Provide the (x, y) coordinate of the cell's center where the given text is located.  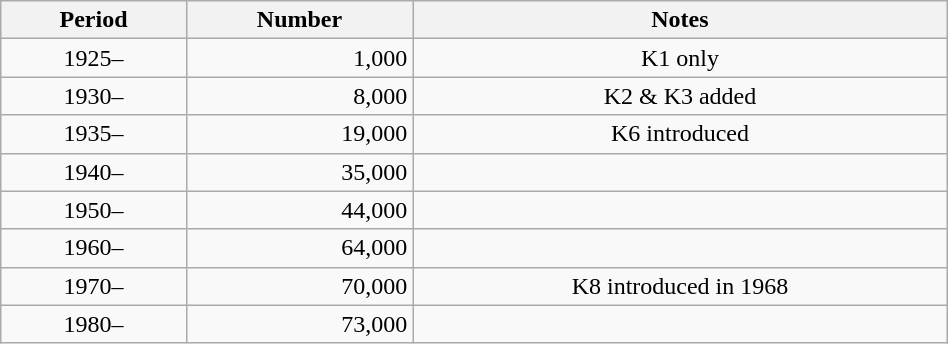
Period (94, 20)
70,000 (299, 286)
1980– (94, 324)
1935– (94, 134)
1930– (94, 96)
Number (299, 20)
1970– (94, 286)
K6 introduced (680, 134)
K2 & K3 added (680, 96)
1950– (94, 210)
35,000 (299, 172)
73,000 (299, 324)
64,000 (299, 248)
1940– (94, 172)
8,000 (299, 96)
1,000 (299, 58)
19,000 (299, 134)
1960– (94, 248)
K8 introduced in 1968 (680, 286)
Notes (680, 20)
K1 only (680, 58)
1925– (94, 58)
44,000 (299, 210)
